Scan for the cell matching the given text and deliver its (X, Y) coordinate at center. 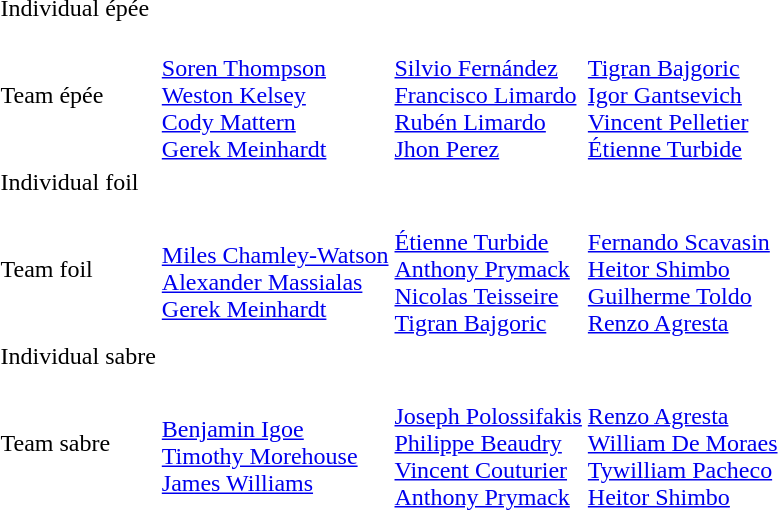
Soren ThompsonWeston KelseyCody MatternGerek Meinhardt (275, 95)
Miles Chamley-WatsonAlexander MassialasGerek Meinhardt (275, 269)
Silvio FernándezFrancisco LimardoRubén LimardoJhon Perez (488, 95)
Étienne TurbideAnthony PrymackNicolas TeisseireTigran Bajgoric (488, 269)
